Scan for the cell matching the given text and deliver its [x, y] coordinate at center. 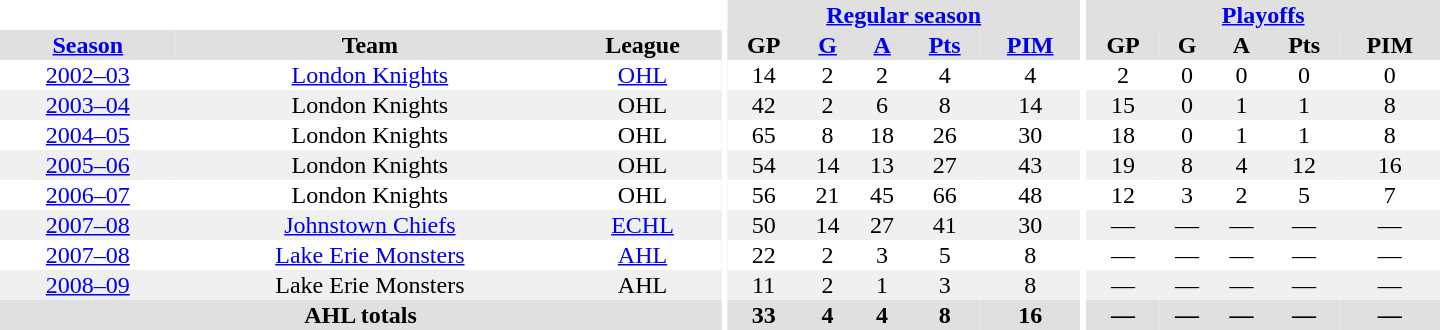
42 [764, 105]
19 [1122, 165]
50 [764, 225]
Playoffs [1263, 15]
56 [764, 195]
Team [370, 45]
15 [1122, 105]
2003–04 [88, 105]
45 [882, 195]
ECHL [642, 225]
41 [944, 225]
22 [764, 255]
7 [1390, 195]
11 [764, 285]
Johnstown Chiefs [370, 225]
6 [882, 105]
Regular season [904, 15]
33 [764, 315]
2004–05 [88, 135]
26 [944, 135]
2005–06 [88, 165]
2008–09 [88, 285]
AHL totals [360, 315]
2006–07 [88, 195]
43 [1030, 165]
Season [88, 45]
League [642, 45]
13 [882, 165]
2002–03 [88, 75]
21 [828, 195]
54 [764, 165]
65 [764, 135]
48 [1030, 195]
66 [944, 195]
